Pinpoint the cell where the given text exists, returning its (X, Y) midpoint coordinate. 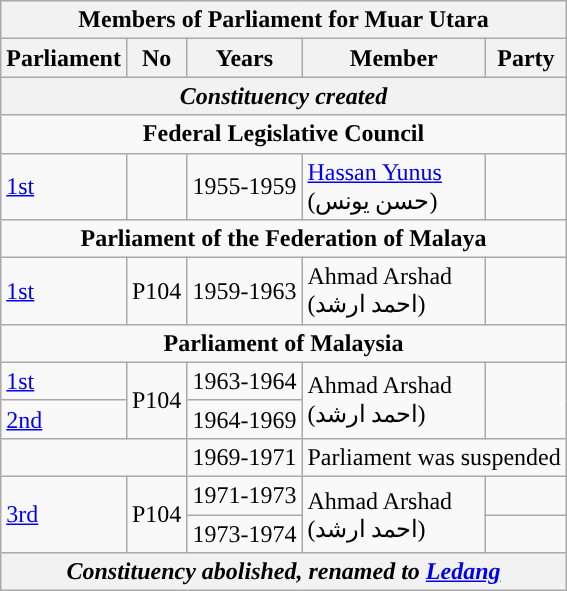
Parliament of Malaysia (284, 343)
1969-1971 (244, 457)
Years (244, 58)
Member (394, 58)
1955-1959 (244, 186)
1963-1964 (244, 381)
3rd (64, 514)
Party (526, 58)
2nd (64, 419)
1971-1973 (244, 495)
1973-1974 (244, 533)
No (156, 58)
Parliament was suspended (434, 457)
Hassan Yunus (حسن يونس‎) (394, 186)
Members of Parliament for Muar Utara (284, 20)
1964-1969 (244, 419)
Parliament of the Federation of Malaya (284, 239)
1959-1963 (244, 292)
Parliament (64, 58)
Constituency created (284, 96)
Federal Legislative Council (284, 134)
Constituency abolished, renamed to Ledang (284, 572)
